Determine the (x, y) coordinate at the center of the cell enclosing the given text.  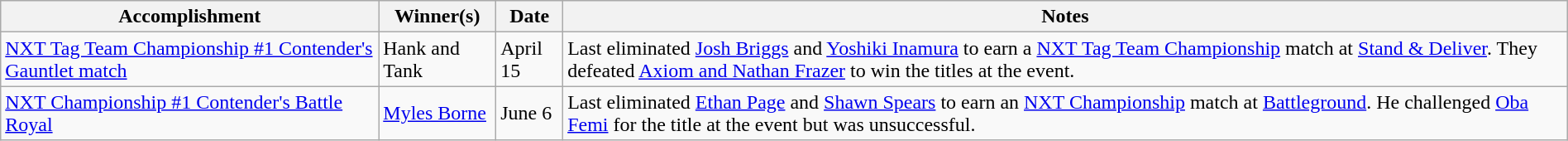
Hank and Tank (437, 60)
Myles Borne (437, 113)
June 6 (529, 113)
NXT Championship #1 Contender's Battle Royal (190, 113)
April 15 (529, 60)
NXT Tag Team Championship #1 Contender's Gauntlet match (190, 60)
Accomplishment (190, 17)
Date (529, 17)
Winner(s) (437, 17)
Notes (1065, 17)
